Return the (x, y) coordinate for the center point of the cell that contains the specified text.  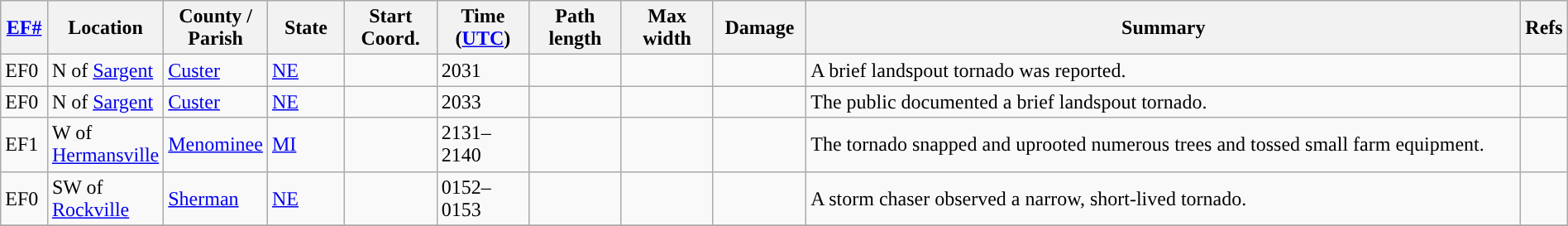
0152–0153 (483, 199)
2033 (483, 102)
The tornado snapped and uprooted numerous trees and tossed small farm equipment. (1164, 144)
State (306, 28)
Path length (576, 28)
Damage (759, 28)
Refs (1544, 28)
Summary (1164, 28)
A storm chaser observed a narrow, short-lived tornado. (1164, 199)
Sherman (216, 199)
The public documented a brief landspout tornado. (1164, 102)
Max width (667, 28)
EF# (25, 28)
2031 (483, 70)
EF1 (25, 144)
SW of Rockville (105, 199)
Menominee (216, 144)
MI (306, 144)
A brief landspout tornado was reported. (1164, 70)
2131–2140 (483, 144)
Time (UTC) (483, 28)
County / Parish (216, 28)
W of Hermansville (105, 144)
Location (105, 28)
Start Coord. (390, 28)
